Locate the cell with the specified text and output its (x, y) center coordinate. 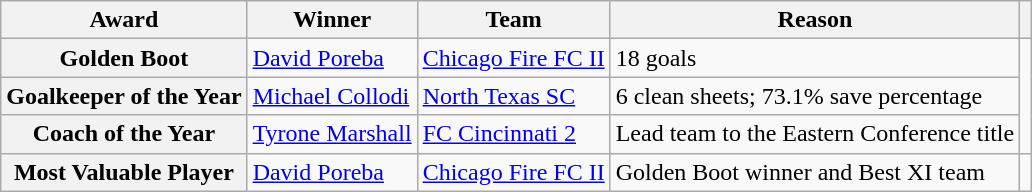
Reason (815, 20)
Golden Boot (124, 58)
Team (514, 20)
Michael Collodi (332, 96)
18 goals (815, 58)
Winner (332, 20)
Award (124, 20)
Lead team to the Eastern Conference title (815, 134)
Golden Boot winner and Best XI team (815, 172)
Goalkeeper of the Year (124, 96)
FC Cincinnati 2 (514, 134)
6 clean sheets; 73.1% save percentage (815, 96)
North Texas SC (514, 96)
Coach of the Year (124, 134)
Most Valuable Player (124, 172)
Tyrone Marshall (332, 134)
